Capture the cell that displays the provided text and extract its (x, y) central coordinate. 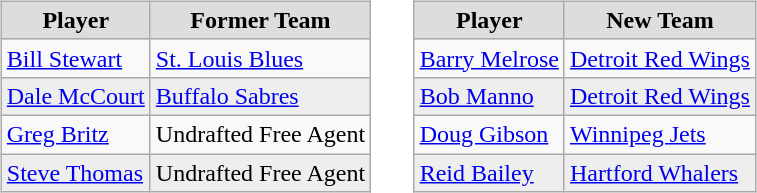
Greg Britz (76, 134)
Winnipeg Jets (660, 134)
New Team (660, 20)
Dale McCourt (76, 96)
Steve Thomas (76, 173)
Reid Bailey (489, 173)
Buffalo Sabres (260, 96)
Hartford Whalers (660, 173)
Doug Gibson (489, 134)
Bob Manno (489, 96)
St. Louis Blues (260, 58)
Former Team (260, 20)
Bill Stewart (76, 58)
Barry Melrose (489, 58)
